Detect which cell encompasses the target text, then output its (X, Y) center coordinate. 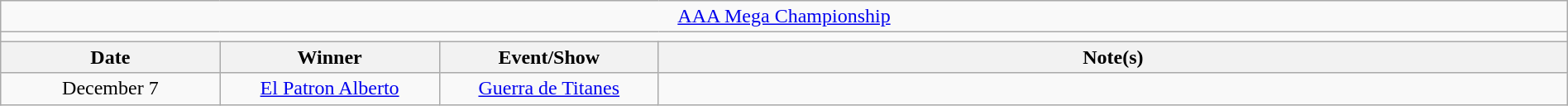
Note(s) (1113, 57)
Event/Show (549, 57)
Date (111, 57)
AAA Mega Championship (784, 17)
Guerra de Titanes (549, 89)
El Patron Alberto (329, 89)
Winner (329, 57)
December 7 (111, 89)
